From the cell containing the given text, extract its center point as (x, y) coordinate. 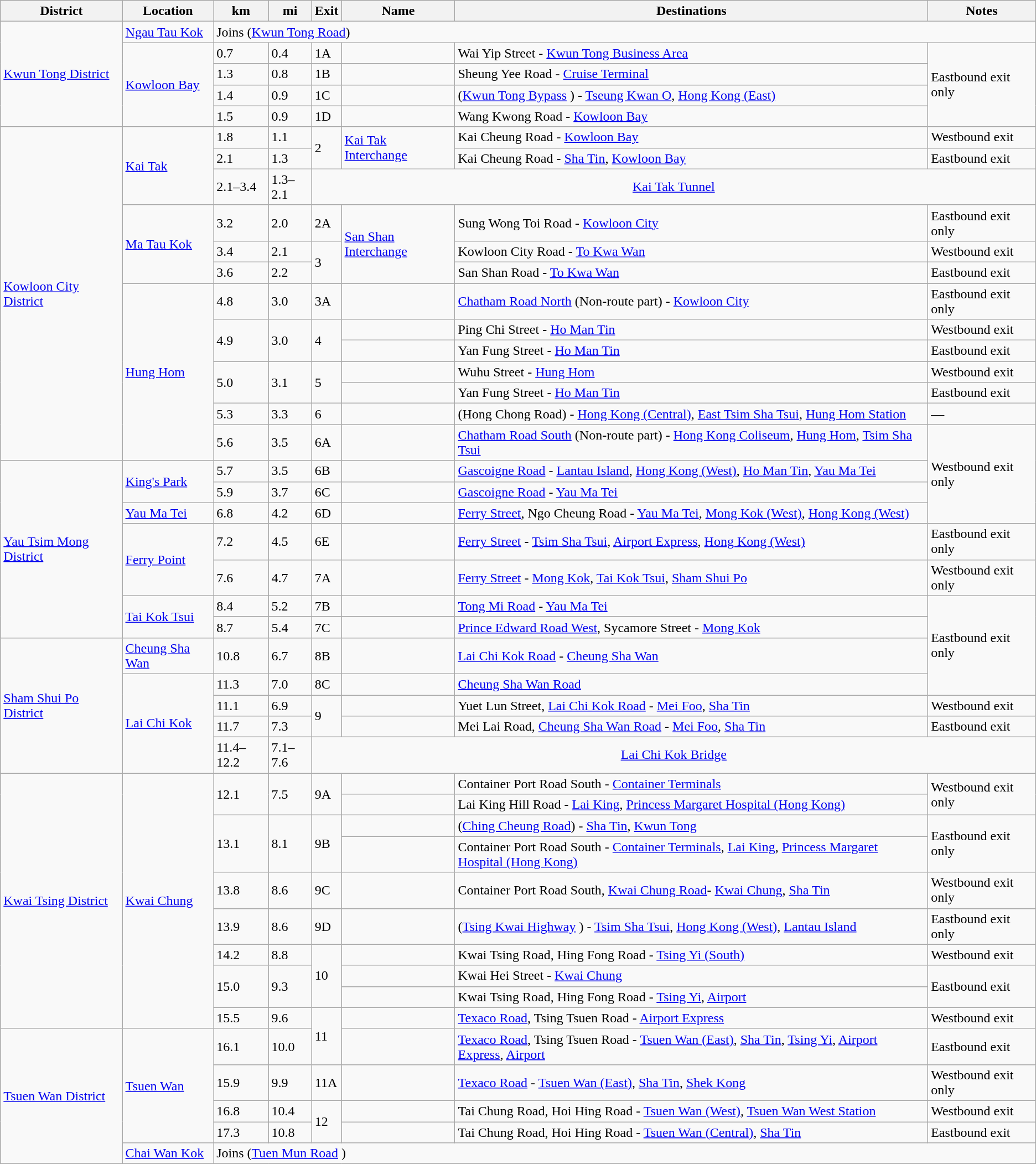
6E (327, 541)
Kai Cheung Road - Sha Tin, Kowloon Bay (692, 158)
Container Port Road South - Container Terminals, Lai King, Princess Margaret Hospital (Hong Kong) (692, 855)
10.0 (290, 1046)
Kowloon Bay (168, 85)
3A (327, 301)
Ferry Point (168, 560)
7.5 (290, 794)
15.9 (241, 1083)
16.8 (241, 1111)
Chai Wan Kok (168, 1153)
Kowloon City Road - To Kwa Wan (692, 251)
0.8 (290, 74)
1.4 (241, 95)
Lai King Hill Road - Lai King, Princess Margaret Hospital (Hong Kong) (692, 805)
14.2 (241, 955)
9.3 (290, 986)
Exit (327, 11)
5.7 (241, 471)
10.4 (290, 1111)
16.1 (241, 1046)
Container Port Road South - Container Terminals (692, 784)
Joins (Tuen Mun Road ) (625, 1153)
Tai Chung Road, Hoi Hing Road - Tsuen Wan (West), Tsuen Wan West Station (692, 1111)
Yuet Lun Street, Lai Chi Kok Road - Mei Foo, Sha Tin (692, 706)
5.6 (241, 443)
Lai Chi Kok (168, 723)
Kowloon City District (61, 293)
6C (327, 492)
7.6 (241, 578)
Hung Hom (168, 372)
District (61, 11)
Tai Kok Tsui (168, 617)
Sung Wong Toi Road - Kowloon City (692, 223)
Notes (982, 11)
Yau Tsim Mong District (61, 549)
Ferry Street, Ngo Cheung Road - Yau Ma Tei, Mong Kok (West), Hong Kong (West) (692, 513)
8C (327, 684)
7.3 (290, 727)
1B (327, 74)
Cheung Sha Wan Road (692, 684)
Chatham Road North (Non-route part) - Kowloon City (692, 301)
11A (327, 1083)
13.8 (241, 890)
4.5 (290, 541)
13.1 (241, 844)
Tai Chung Road, Hoi Hing Road - Tsuen Wan (Central), Sha Tin (692, 1132)
Kwai Hei Street - Kwai Chung (692, 976)
9B (327, 844)
0.7 (241, 53)
12 (327, 1121)
Gascoigne Road - Lantau Island, Hong Kong (West), Ho Man Tin, Yau Ma Tei (692, 471)
Tong Mi Road - Yau Ma Tei (692, 606)
Kwai Tsing Road, Hing Fong Road - Tsing Yi (South) (692, 955)
4.9 (241, 340)
Sham Shui Po District (61, 705)
6 (327, 414)
2A (327, 223)
1.3–2.1 (290, 187)
11.7 (241, 727)
15.0 (241, 986)
Texaco Road, Tsing Tsuen Road - Airport Express (692, 1018)
4.7 (290, 578)
8B (327, 655)
Texaco Road, Tsing Tsuen Road - Tsuen Wan (East), Sha Tin, Tsing Yi, Airport Express, Airport (692, 1046)
9.9 (290, 1083)
6.8 (241, 513)
6A (327, 443)
Container Port Road South, Kwai Chung Road- Kwai Chung, Sha Tin (692, 890)
6.9 (290, 706)
Gascoigne Road - Yau Ma Tei (692, 492)
Ma Tau Kok (168, 244)
(Kwun Tong Bypass ) - Tseung Kwan O, Hong Kong (East) (692, 95)
San Shan Interchange (398, 244)
2.0 (290, 223)
Kai Tak Interchange (398, 148)
4 (327, 340)
Texaco Road - Tsuen Wan (East), Sha Tin, Shek Kong (692, 1083)
Kwai Tsing District (61, 901)
8.4 (241, 606)
Lai Chi Kok Road - Cheung Sha Wan (692, 655)
Prince Edward Road West, Sycamore Street - Mong Kok (692, 627)
Tsuen Wan (168, 1085)
1.1 (290, 137)
Mei Lai Road, Cheung Sha Wan Road - Mei Foo, Sha Tin (692, 727)
11.3 (241, 684)
6B (327, 471)
9.6 (290, 1018)
5.3 (241, 414)
km (241, 11)
Wuhu Street - Hung Hom (692, 372)
3.3 (290, 414)
8.8 (290, 955)
Ping Chi Street - Ho Man Tin (692, 330)
7A (327, 578)
3.7 (290, 492)
8.7 (241, 627)
1.5 (241, 116)
1A (327, 53)
7.2 (241, 541)
3 (327, 262)
4.2 (290, 513)
6.7 (290, 655)
17.3 (241, 1132)
13.9 (241, 927)
Kai Cheung Road - Kowloon Bay (692, 137)
3.1 (290, 382)
5.9 (241, 492)
15.5 (241, 1018)
2.1–3.4 (241, 187)
4.8 (241, 301)
Name (398, 11)
11 (327, 1036)
9 (327, 716)
Yau Ma Tei (168, 513)
3.2 (241, 223)
12.1 (241, 794)
10 (327, 976)
San Shan Road - To Kwa Wan (692, 272)
1D (327, 116)
6D (327, 513)
3.4 (241, 251)
5.2 (290, 606)
Kai Tak (168, 166)
Ferry Street - Mong Kok, Tai Kok Tsui, Sham Shui Po (692, 578)
5.0 (241, 382)
Ngau Tau Kok (168, 32)
11.1 (241, 706)
King's Park (168, 482)
— (982, 414)
(Hong Chong Road) - Hong Kong (Central), East Tsim Sha Tsui, Hung Hom Station (692, 414)
2.2 (290, 272)
Destinations (692, 11)
7.1–7.6 (290, 755)
1C (327, 95)
Location (168, 11)
11.4–12.2 (241, 755)
9D (327, 927)
9C (327, 890)
5.4 (290, 627)
8.1 (290, 844)
Sheung Yee Road - Cruise Terminal (692, 74)
Kwai Chung (168, 901)
Kwai Tsing Road, Hing Fong Road - Tsing Yi, Airport (692, 997)
mi (290, 11)
Joins (Kwun Tong Road) (625, 32)
Wang Kwong Road - Kowloon Bay (692, 116)
1.8 (241, 137)
(Tsing Kwai Highway ) - Tsim Sha Tsui, Hong Kong (West), Lantau Island (692, 927)
7B (327, 606)
Chatham Road South (Non-route part) - Hong Kong Coliseum, Hung Hom, Tsim Sha Tsui (692, 443)
Cheung Sha Wan (168, 655)
Ferry Street - Tsim Sha Tsui, Airport Express, Hong Kong (West) (692, 541)
3.6 (241, 272)
(Ching Cheung Road) - Sha Tin, Kwun Tong (692, 826)
5 (327, 382)
Lai Chi Kok Bridge (674, 755)
Kai Tak Tunnel (674, 187)
Wai Yip Street - Kwun Tong Business Area (692, 53)
Kwun Tong District (61, 74)
9A (327, 794)
0.4 (290, 53)
7C (327, 627)
2 (327, 148)
7.0 (290, 684)
Tsuen Wan District (61, 1096)
